Search for the cell housing the specified text and yield its (X, Y) center coordinate. 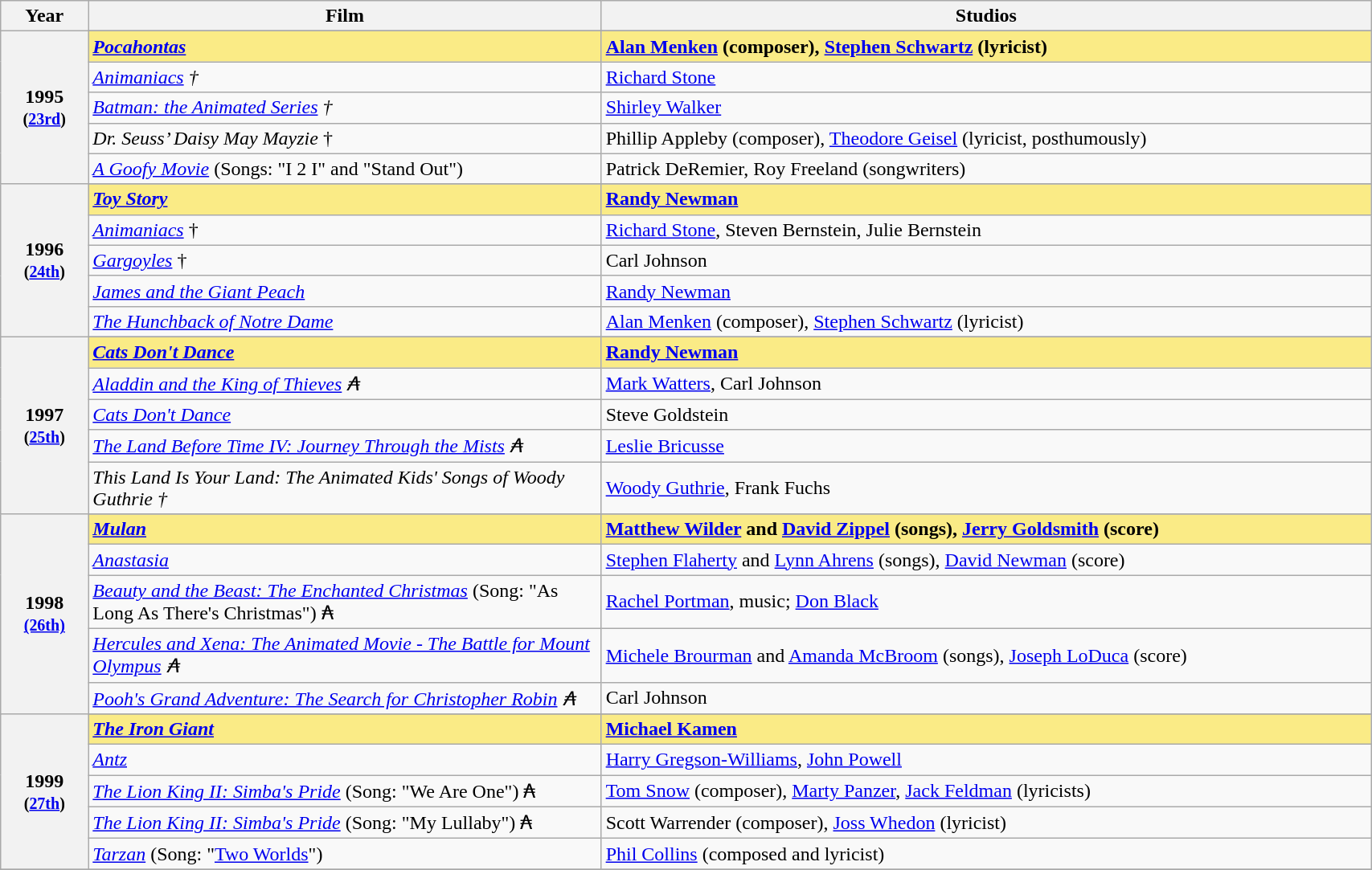
Batman: the Animated Series † (345, 108)
Harry Gregson-Williams, John Powell (986, 760)
1998(26th) (45, 614)
Hercules and Xena: The Animated Movie - The Battle for Mount Olympus ₳ (345, 656)
Tom Snow (composer), Marty Panzer, Jack Feldman (lyricists) (986, 791)
Stephen Flaherty and Lynn Ahrens (songs), David Newman (score) (986, 560)
Phil Collins (composed and lyricist) (986, 854)
The Hunchback of Notre Dame (345, 321)
Richard Stone, Steven Bernstein, Julie Bernstein (986, 230)
Steve Goldstein (986, 415)
Woody Guthrie, Frank Fuchs (986, 488)
The Iron Giant (345, 729)
Rachel Portman, music; Don Black (986, 602)
James and the Giant Peach (345, 291)
Aladdin and the King of Thieves ₳ (345, 384)
The Lion King II: Simba's Pride (Song: "We Are One") ₳ (345, 791)
The Land Before Time IV: Journey Through the Mists ₳ (345, 446)
Pooh's Grand Adventure: The Search for Christopher Robin ₳ (345, 698)
Pocahontas (345, 47)
Shirley Walker (986, 108)
1995 (23rd) (45, 108)
Michele Brourman and Amanda McBroom (songs), Joseph LoDuca (score) (986, 656)
Studios (986, 16)
Richard Stone (986, 77)
The Lion King II: Simba's Pride (Song: "My Lullaby") ₳ (345, 823)
Michael Kamen (986, 729)
Antz (345, 760)
Gargoyles † (345, 260)
1997 (25th) (45, 425)
1996 (24th) (45, 260)
Phillip Appleby (composer), Theodore Geisel (lyricist, posthumously) (986, 138)
Film (345, 16)
Tarzan (Song: "Two Worlds") (345, 854)
Patrick DeRemier, Roy Freeland (songwriters) (986, 169)
Anastasia (345, 560)
Leslie Bricusse (986, 446)
Year (45, 16)
1999 (27th) (45, 792)
Matthew Wilder and David Zippel (songs), Jerry Goldsmith (score) (986, 529)
Scott Warrender (composer), Joss Whedon (lyricist) (986, 823)
Dr. Seuss’ Daisy May Mayzie † (345, 138)
Toy Story (345, 199)
A Goofy Movie (Songs: "I 2 I" and "Stand Out") (345, 169)
This Land Is Your Land: The Animated Kids' Songs of Woody Guthrie † (345, 488)
Mark Watters, Carl Johnson (986, 384)
Mulan (345, 529)
Beauty and the Beast: The Enchanted Christmas (Song: "As Long As There's Christmas") ₳ (345, 602)
